Pinpoint the cell where the given text exists, returning its [X, Y] midpoint coordinate. 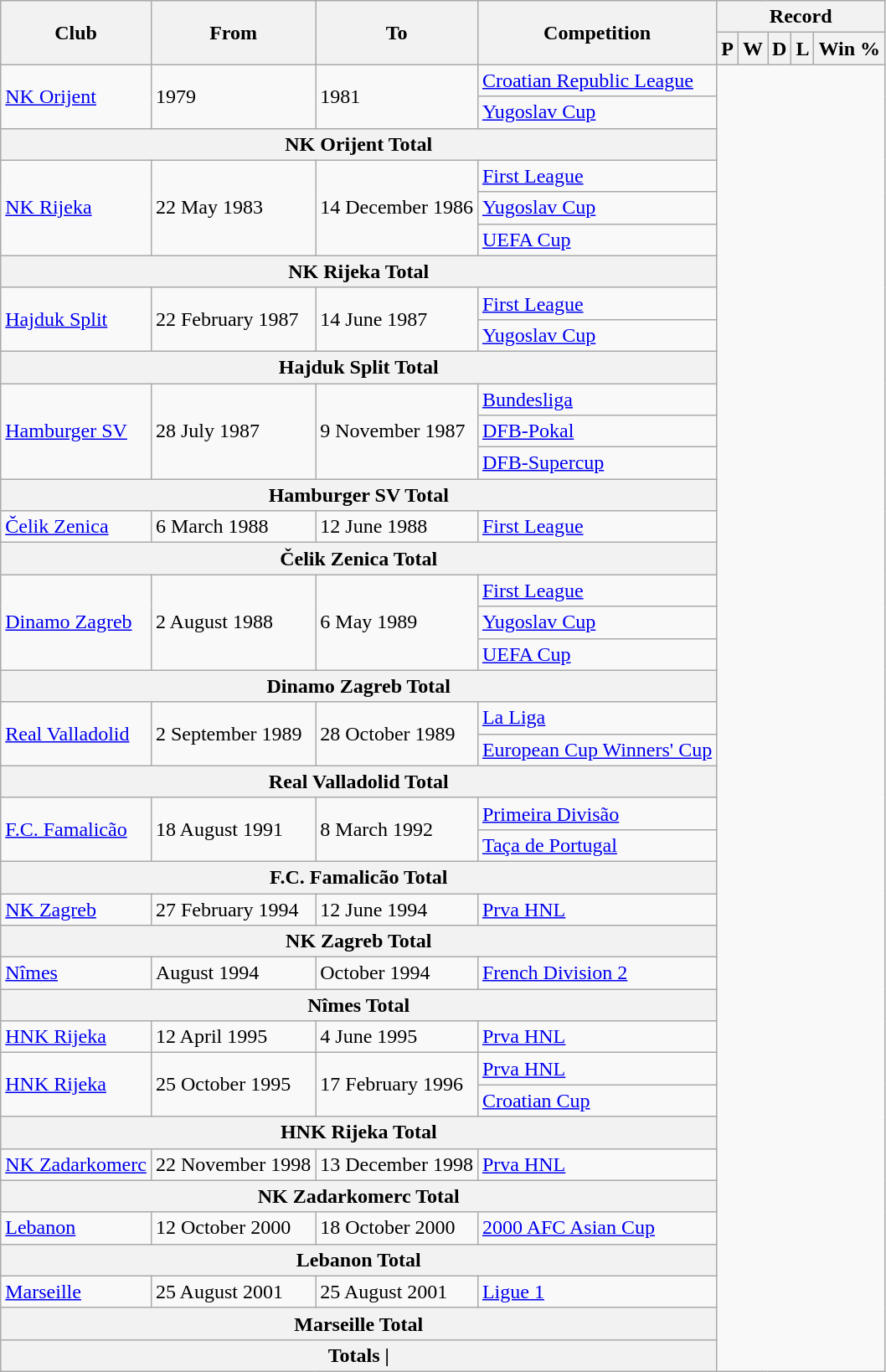
2 August 1988 [233, 622]
European Cup Winners' Cup [596, 750]
27 February 1994 [233, 909]
NK Rijeka [76, 208]
Nîmes Total [358, 1005]
12 October 2000 [233, 1228]
NK Orijent Total [358, 144]
August 1994 [233, 973]
Hamburger SV [76, 431]
22 May 1983 [233, 208]
Marseille [76, 1292]
Real Valladolid [76, 734]
French Division 2 [596, 973]
9 November 1987 [397, 431]
Ligue 1 [596, 1292]
NK Zadarkomerc [76, 1164]
6 March 1988 [233, 527]
Taça de Portugal [596, 845]
Hajduk Split Total [358, 367]
6 May 1989 [397, 622]
NK Zagreb [76, 909]
1981 [397, 96]
Čelik Zenica [76, 527]
Marseille Total [358, 1323]
La Liga [596, 718]
W [752, 49]
P [728, 49]
2 September 1989 [233, 734]
NK Zagreb Total [358, 941]
Competition [596, 33]
Hajduk Split [76, 319]
12 June 1988 [397, 527]
Croatian Republic League [596, 80]
Win % [849, 49]
Dinamo Zagreb Total [358, 686]
22 November 1998 [233, 1164]
F.C. Famalicão [76, 829]
17 February 1996 [397, 1085]
HNK Rijeka Total [358, 1132]
Nîmes [76, 973]
From [233, 33]
Real Valladolid Total [358, 781]
25 October 1995 [233, 1085]
NK Zadarkomerc Total [358, 1196]
Totals | [358, 1355]
October 1994 [397, 973]
Hamburger SV Total [358, 495]
Record [801, 17]
2000 AFC Asian Cup [596, 1228]
4 June 1995 [397, 1037]
18 August 1991 [233, 829]
8 March 1992 [397, 829]
28 July 1987 [233, 431]
Primeira Divisão [596, 813]
13 December 1998 [397, 1164]
Lebanon [76, 1228]
DFB-Supercup [596, 463]
18 October 2000 [397, 1228]
NK Rijeka Total [358, 271]
12 April 1995 [233, 1037]
14 June 1987 [397, 319]
DFB-Pokal [596, 431]
Dinamo Zagreb [76, 622]
NK Orijent [76, 96]
1979 [233, 96]
12 June 1994 [397, 909]
F.C. Famalicão Total [358, 877]
28 October 1989 [397, 734]
Croatian Cup [596, 1101]
L [802, 49]
Club [76, 33]
22 February 1987 [233, 319]
14 December 1986 [397, 208]
To [397, 33]
Lebanon Total [358, 1260]
Bundesliga [596, 400]
Čelik Zenica Total [358, 559]
D [779, 49]
